From the cell containing the given text, extract its center point as [X, Y] coordinate. 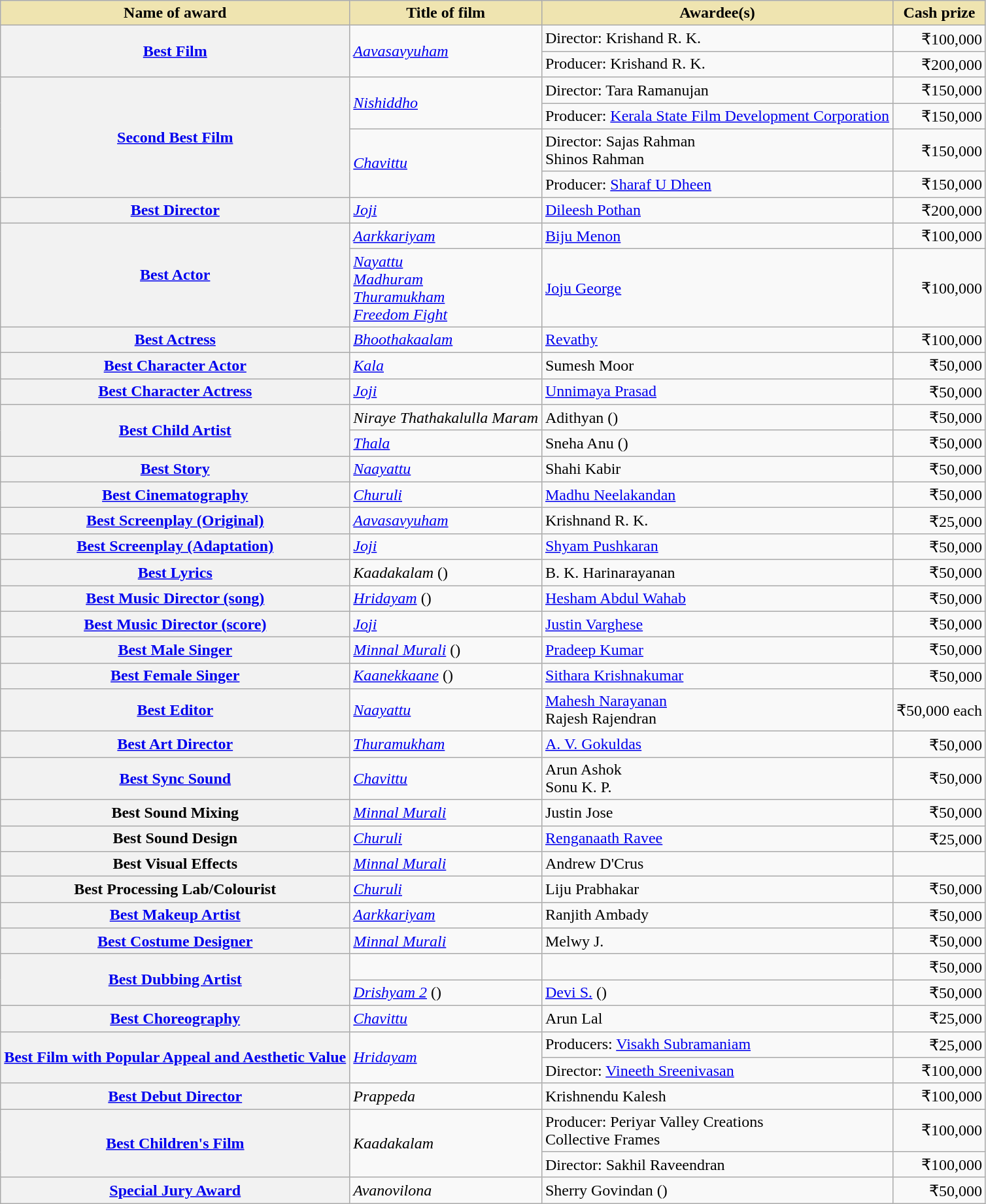
Second Best Film [175, 137]
Best Female Singer [175, 676]
Sithara Krishnakumar [717, 676]
Kaadakalam () [446, 573]
Biju Menon [717, 236]
Thuramukham [446, 744]
Kaadakalam [446, 1144]
Hesham Abdul Wahab [717, 599]
Title of film [446, 13]
Arun Lal [717, 1018]
Best Screenplay (Adaptation) [175, 546]
Madhu Neelakandan [717, 495]
Adithyan () [717, 418]
Best Director [175, 210]
Devi S. () [717, 993]
Best Music Director (song) [175, 599]
Best Film with Popular Appeal and Aesthetic Value [175, 1058]
Best Sound Design [175, 839]
Kala [446, 365]
Name of award [175, 13]
Ranjith Ambady [717, 915]
₹50,000 each [939, 710]
Producer: Sharaf U Dheen [717, 184]
Revathy [717, 340]
Bhoothakaalam [446, 340]
Mahesh NarayananRajesh Rajendran [717, 710]
Avanovilona [446, 1190]
B. K. Harinarayanan [717, 573]
Director: Tara Ramanujan [717, 90]
A. V. Gokuldas [717, 744]
Cash prize [939, 13]
Minnal Murali () [446, 650]
Renganaath Ravee [717, 839]
Unnimaya Prasad [717, 392]
Best Debut Director [175, 1096]
Producer: Periyar Valley CreationsCollective Frames [717, 1131]
Justin Varghese [717, 624]
Director: Sajas RahmanShinos Rahman [717, 150]
Director: Krishand R. K. [717, 39]
Best Sync Sound [175, 778]
Director: Vineeth Sreenivasan [717, 1071]
Joju George [717, 288]
Sneha Anu () [717, 443]
Best Processing Lab/Colourist [175, 890]
Niraye Thathakalulla Maram [446, 418]
Prappeda [446, 1096]
Best Art Director [175, 744]
Best Character Actress [175, 392]
Best Film [175, 51]
Andrew D'Crus [717, 864]
Justin Jose [717, 812]
Best Makeup Artist [175, 915]
Liju Prabhakar [717, 890]
Producer: Krishand R. K. [717, 64]
Pradeep Kumar [717, 650]
Thala [446, 443]
Shahi Kabir [717, 469]
Best Dubbing Artist [175, 979]
Melwy J. [717, 941]
Shyam Pushkaran [717, 546]
Best Costume Designer [175, 941]
Best Character Actor [175, 365]
Best Story [175, 469]
NayattuMadhuramThuramukhamFreedom Fight [446, 288]
Special Jury Award [175, 1190]
Best Child Artist [175, 430]
Best Actress [175, 340]
Sherry Govindan () [717, 1190]
Arun AshokSonu K. P. [717, 778]
Best Lyrics [175, 573]
Producers: Visakh Subramaniam [717, 1045]
Best Music Director (score) [175, 624]
Best Screenplay (Original) [175, 521]
Best Actor [175, 275]
Best Children's Film [175, 1144]
Best Cinematography [175, 495]
Krishnand R. K. [717, 521]
Kaanekkaane () [446, 676]
Drishyam 2 () [446, 993]
Best Choreography [175, 1018]
Best Sound Mixing [175, 812]
Krishnendu Kalesh [717, 1096]
Hridayam () [446, 599]
Director: Sakhil Raveendran [717, 1165]
Best Visual Effects [175, 864]
Awardee(s) [717, 13]
Dileesh Pothan [717, 210]
Best Editor [175, 710]
Producer: Kerala State Film Development Corporation [717, 116]
Best Male Singer [175, 650]
Hridayam [446, 1058]
Nishiddho [446, 103]
Sumesh Moor [717, 365]
